Return [X, Y] of the center of cell containing provided text 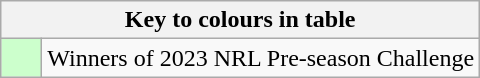
Key to colours in table [240, 20]
Winners of 2023 NRL Pre-season Challenge [261, 58]
